Return the [x, y] coordinate for the center point of the cell that contains the specified text.  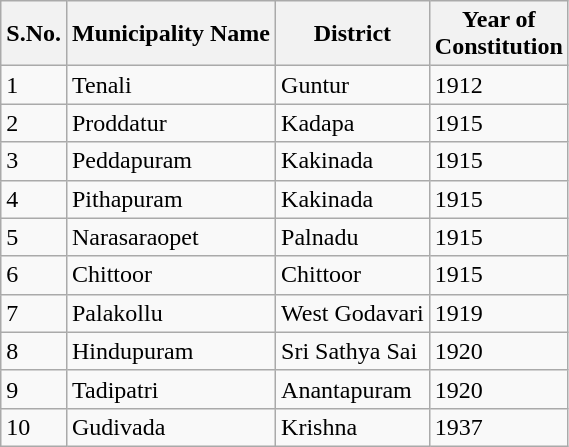
Narasaraopet [170, 237]
1912 [498, 85]
Sri Sathya Sai [353, 351]
2 [34, 123]
Krishna [353, 427]
District [353, 34]
S.No. [34, 34]
Kadapa [353, 123]
Guntur [353, 85]
1 [34, 85]
4 [34, 199]
Gudivada [170, 427]
Hindupuram [170, 351]
Year ofConstitution [498, 34]
5 [34, 237]
9 [34, 389]
8 [34, 351]
Proddatur [170, 123]
West Godavari [353, 313]
Anantapuram [353, 389]
7 [34, 313]
10 [34, 427]
Tenali [170, 85]
Palnadu [353, 237]
1919 [498, 313]
6 [34, 275]
Peddapuram [170, 161]
3 [34, 161]
Municipality Name [170, 34]
Pithapuram [170, 199]
Palakollu [170, 313]
1937 [498, 427]
Tadipatri [170, 389]
